Pinpoint the cell where the given text exists, returning its [x, y] midpoint coordinate. 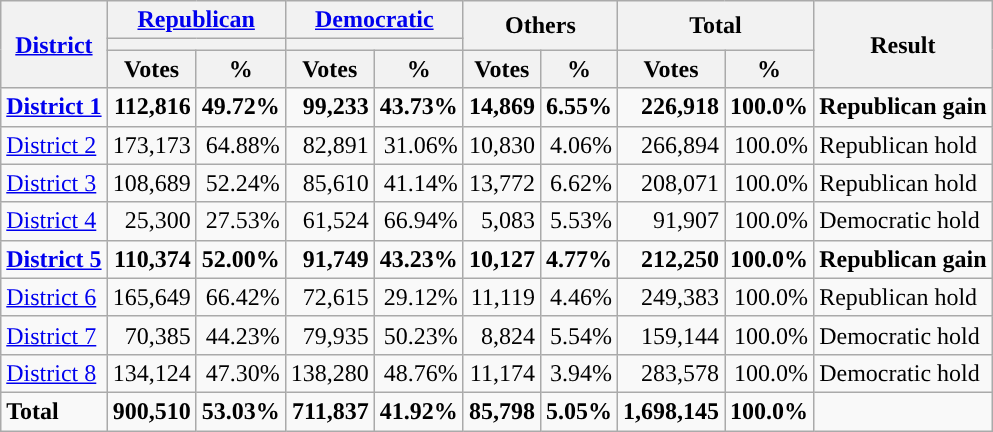
266,894 [670, 145]
25,300 [152, 221]
159,144 [670, 335]
4.06% [578, 145]
Republican [196, 20]
900,510 [152, 411]
4.77% [578, 259]
Democratic [374, 20]
44.23% [240, 335]
8,824 [502, 335]
District 7 [54, 335]
82,891 [330, 145]
5.05% [578, 411]
1,698,145 [670, 411]
64.88% [240, 145]
41.92% [418, 411]
173,173 [152, 145]
91,907 [670, 221]
249,383 [670, 297]
85,798 [502, 411]
208,071 [670, 183]
District 8 [54, 373]
District 2 [54, 145]
91,749 [330, 259]
6.55% [578, 107]
165,649 [152, 297]
5.54% [578, 335]
50.23% [418, 335]
66.94% [418, 221]
3.94% [578, 373]
43.73% [418, 107]
711,837 [330, 411]
85,610 [330, 183]
27.53% [240, 221]
District 3 [54, 183]
District 1 [54, 107]
6.62% [578, 183]
99,233 [330, 107]
79,935 [330, 335]
108,689 [152, 183]
53.03% [240, 411]
31.06% [418, 145]
134,124 [152, 373]
52.24% [240, 183]
10,830 [502, 145]
5,083 [502, 221]
District 6 [54, 297]
14,869 [502, 107]
4.46% [578, 297]
47.30% [240, 373]
41.14% [418, 183]
112,816 [152, 107]
110,374 [152, 259]
138,280 [330, 373]
283,578 [670, 373]
52.00% [240, 259]
70,385 [152, 335]
District [54, 44]
49.72% [240, 107]
11,119 [502, 297]
61,524 [330, 221]
43.23% [418, 259]
10,127 [502, 259]
Result [903, 44]
11,174 [502, 373]
District 5 [54, 259]
5.53% [578, 221]
13,772 [502, 183]
District 4 [54, 221]
226,918 [670, 107]
29.12% [418, 297]
66.42% [240, 297]
Others [540, 26]
72,615 [330, 297]
212,250 [670, 259]
48.76% [418, 373]
